For the text-containing cell, return its midpoint in [X, Y] coordinate format. 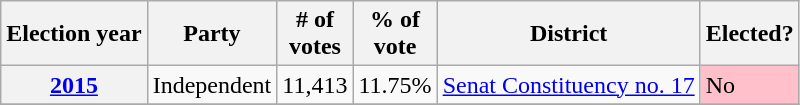
Party [212, 34]
2015 [74, 85]
Elected? [750, 34]
No [750, 85]
District [568, 34]
# ofvotes [315, 34]
11.75% [395, 85]
Election year [74, 34]
% ofvote [395, 34]
Independent [212, 85]
Senat Constituency no. 17 [568, 85]
11,413 [315, 85]
